Pinpoint the cell where the given text exists, returning its [x, y] midpoint coordinate. 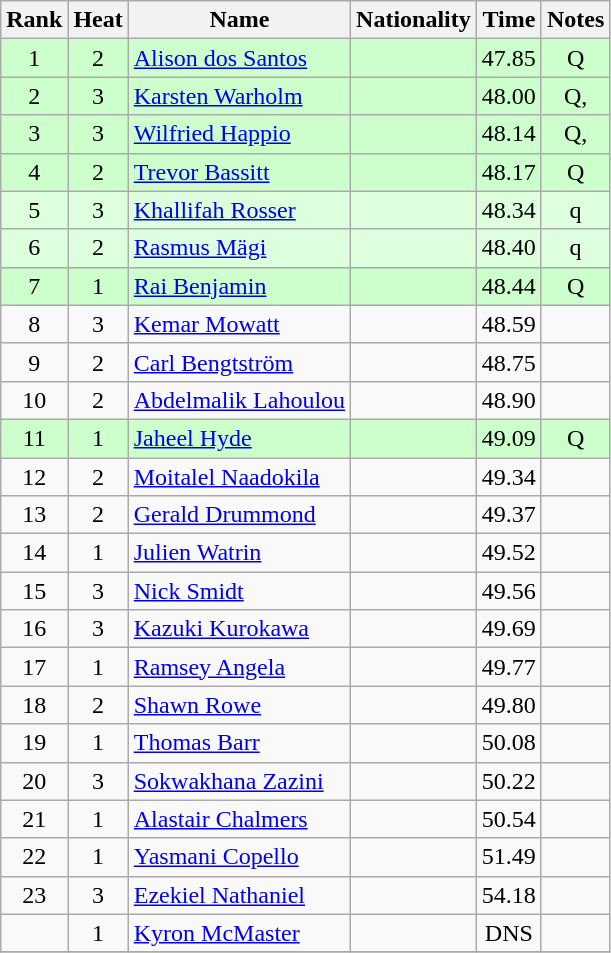
48.14 [508, 134]
50.22 [508, 781]
51.49 [508, 857]
Alison dos Santos [239, 58]
22 [34, 857]
13 [34, 515]
54.18 [508, 895]
49.56 [508, 591]
4 [34, 172]
Jaheel Hyde [239, 438]
49.80 [508, 705]
Nationality [414, 20]
19 [34, 743]
Rasmus Mägi [239, 248]
23 [34, 895]
7 [34, 286]
48.40 [508, 248]
Trevor Bassitt [239, 172]
48.34 [508, 210]
Alastair Chalmers [239, 819]
Kemar Mowatt [239, 324]
Nick Smidt [239, 591]
49.37 [508, 515]
20 [34, 781]
48.59 [508, 324]
48.90 [508, 400]
Notes [575, 20]
47.85 [508, 58]
DNS [508, 933]
Ramsey Angela [239, 667]
Rai Benjamin [239, 286]
Name [239, 20]
Gerald Drummond [239, 515]
Thomas Barr [239, 743]
9 [34, 362]
Carl Bengtström [239, 362]
48.75 [508, 362]
Ezekiel Nathaniel [239, 895]
49.77 [508, 667]
10 [34, 400]
48.00 [508, 96]
18 [34, 705]
48.44 [508, 286]
Time [508, 20]
8 [34, 324]
Julien Watrin [239, 553]
Kyron McMaster [239, 933]
21 [34, 819]
5 [34, 210]
50.08 [508, 743]
Kazuki Kurokawa [239, 629]
48.17 [508, 172]
11 [34, 438]
16 [34, 629]
Abdelmalik Lahoulou [239, 400]
50.54 [508, 819]
49.34 [508, 477]
49.09 [508, 438]
Shawn Rowe [239, 705]
6 [34, 248]
Sokwakhana Zazini [239, 781]
Karsten Warholm [239, 96]
17 [34, 667]
15 [34, 591]
Yasmani Copello [239, 857]
Khallifah Rosser [239, 210]
14 [34, 553]
49.69 [508, 629]
Heat [98, 20]
Rank [34, 20]
Moitalel Naadokila [239, 477]
49.52 [508, 553]
Wilfried Happio [239, 134]
12 [34, 477]
